For the text-containing cell, return its midpoint in (x, y) coordinate format. 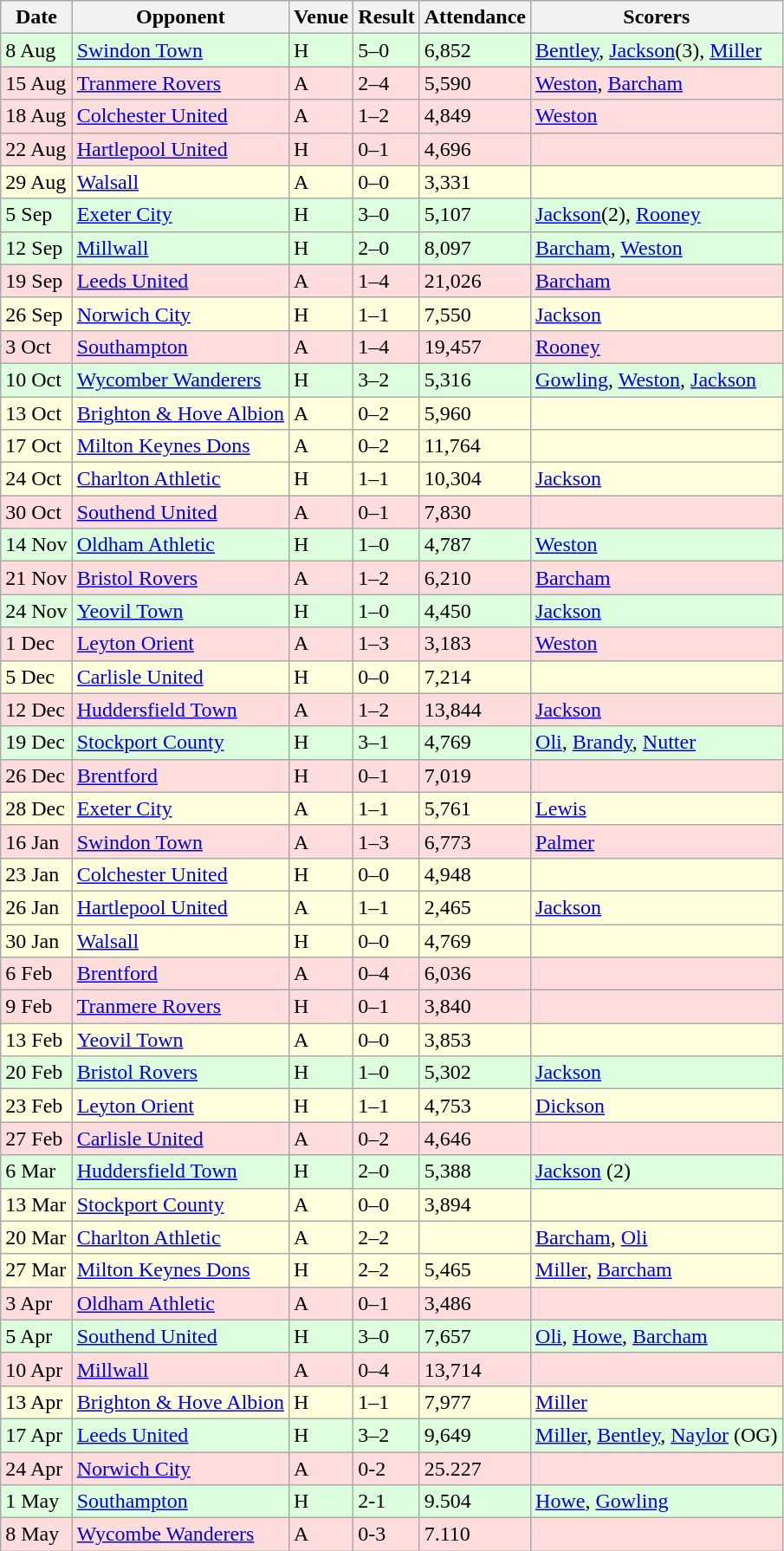
7,214 (475, 677)
19,457 (475, 347)
Lewis (657, 808)
1 Dec (36, 644)
8 Aug (36, 50)
2,465 (475, 907)
21 Nov (36, 578)
10,304 (475, 479)
20 Feb (36, 1073)
13 Feb (36, 1040)
Barcham, Oli (657, 1237)
28 Dec (36, 808)
8,097 (475, 248)
26 Jan (36, 907)
13,844 (475, 710)
17 Apr (36, 1435)
3–1 (386, 743)
6,773 (475, 841)
26 Dec (36, 775)
3,840 (475, 1007)
Oli, Howe, Barcham (657, 1336)
20 Mar (36, 1237)
7,019 (475, 775)
5 Dec (36, 677)
Scorers (657, 17)
7,550 (475, 314)
Oli, Brandy, Nutter (657, 743)
Weston, Barcham (657, 83)
12 Dec (36, 710)
5,465 (475, 1270)
Dickson (657, 1106)
23 Jan (36, 874)
0-2 (386, 1469)
17 Oct (36, 446)
13 Oct (36, 413)
4,450 (475, 611)
6 Feb (36, 974)
Rooney (657, 347)
5,960 (475, 413)
27 Feb (36, 1139)
Howe, Gowling (657, 1502)
4,696 (475, 149)
7,657 (475, 1336)
5,761 (475, 808)
Barcham, Weston (657, 248)
2–4 (386, 83)
8 May (36, 1535)
Wycombe Wanderers (180, 1535)
22 Aug (36, 149)
21,026 (475, 281)
9,649 (475, 1435)
Attendance (475, 17)
5,388 (475, 1171)
24 Nov (36, 611)
0-3 (386, 1535)
1 May (36, 1502)
24 Oct (36, 479)
Jackson (2) (657, 1171)
9 Feb (36, 1007)
3 Apr (36, 1303)
30 Jan (36, 940)
5–0 (386, 50)
Bentley, Jackson(3), Miller (657, 50)
3,331 (475, 182)
4,849 (475, 116)
12 Sep (36, 248)
4,948 (475, 874)
Result (386, 17)
23 Feb (36, 1106)
6 Mar (36, 1171)
11,764 (475, 446)
10 Apr (36, 1369)
Miller, Bentley, Naylor (OG) (657, 1435)
10 Oct (36, 380)
15 Aug (36, 83)
Gowling, Weston, Jackson (657, 380)
3,894 (475, 1204)
7,830 (475, 512)
24 Apr (36, 1469)
13,714 (475, 1369)
25.227 (475, 1469)
5 Sep (36, 215)
27 Mar (36, 1270)
3,183 (475, 644)
Wycomber Wanderers (180, 380)
Miller, Barcham (657, 1270)
29 Aug (36, 182)
6,210 (475, 578)
7,977 (475, 1402)
9.504 (475, 1502)
6,036 (475, 974)
5,590 (475, 83)
19 Dec (36, 743)
5,107 (475, 215)
30 Oct (36, 512)
16 Jan (36, 841)
4,646 (475, 1139)
19 Sep (36, 281)
5,302 (475, 1073)
18 Aug (36, 116)
5,316 (475, 380)
4,753 (475, 1106)
13 Mar (36, 1204)
Opponent (180, 17)
3,853 (475, 1040)
6,852 (475, 50)
Miller (657, 1402)
Palmer (657, 841)
3,486 (475, 1303)
3 Oct (36, 347)
Date (36, 17)
Jackson(2), Rooney (657, 215)
14 Nov (36, 545)
4,787 (475, 545)
5 Apr (36, 1336)
Venue (321, 17)
26 Sep (36, 314)
13 Apr (36, 1402)
2-1 (386, 1502)
7.110 (475, 1535)
